From the cell containing the given text, extract its center point as [x, y] coordinate. 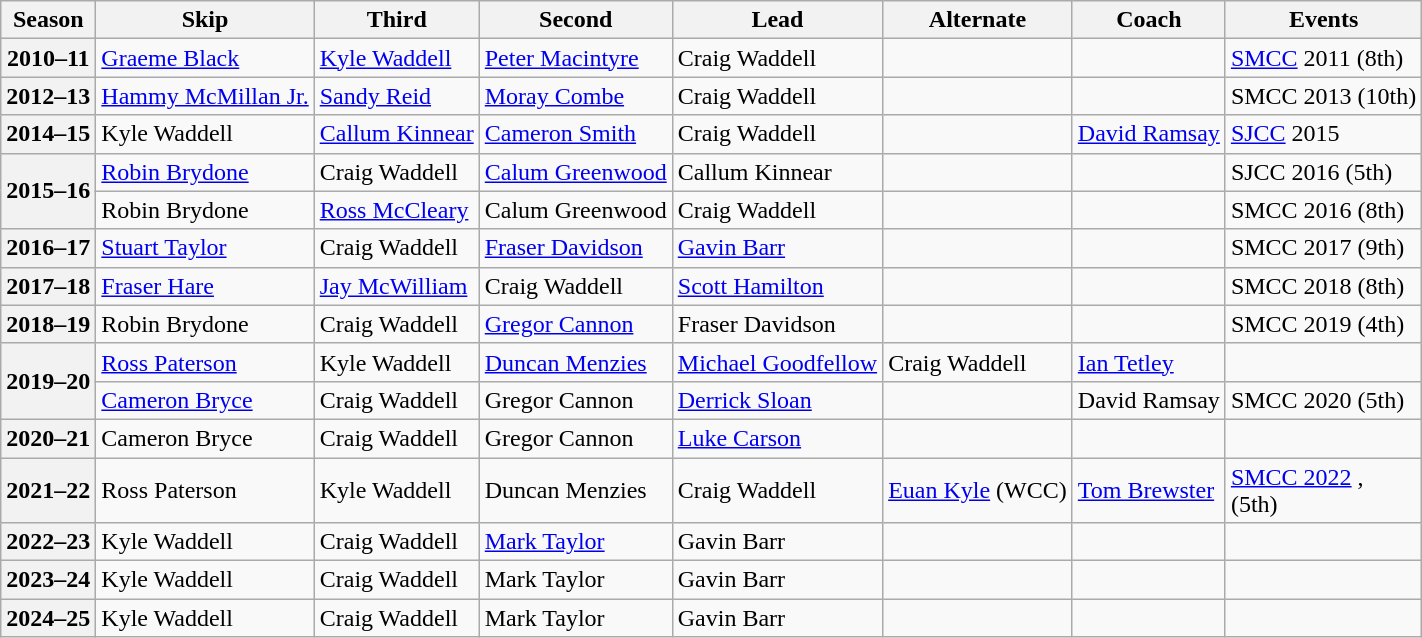
2012–13 [48, 96]
Sandy Reid [396, 96]
2024–25 [48, 618]
2015–16 [48, 191]
Second [576, 20]
SMCC 2013 (10th) [1323, 96]
SJCC 2016 (5th) [1323, 172]
Michael Goodfellow [777, 362]
Ross McCleary [396, 210]
Moray Combe [576, 96]
SMCC 2019 (4th) [1323, 324]
SJCC 2015 [1323, 134]
SMCC 2022 , (5th) [1323, 490]
Season [48, 20]
Tom Brewster [1148, 490]
Cameron Smith [576, 134]
SMCC 2018 (8th) [1323, 286]
Hammy McMillan Jr. [205, 96]
Jay McWilliam [396, 286]
SMCC 2011 (8th) [1323, 58]
Euan Kyle (WCC) [978, 490]
2016–17 [48, 248]
2014–15 [48, 134]
Fraser Hare [205, 286]
SMCC 2017 (9th) [1323, 248]
SMCC 2020 (5th) [1323, 400]
SMCC 2016 (8th) [1323, 210]
2017–18 [48, 286]
Third [396, 20]
Graeme Black [205, 58]
Peter Macintyre [576, 58]
Coach [1148, 20]
2020–21 [48, 438]
Derrick Sloan [777, 400]
2010–11 [48, 58]
Luke Carson [777, 438]
Events [1323, 20]
Scott Hamilton [777, 286]
Alternate [978, 20]
Ian Tetley [1148, 362]
2019–20 [48, 381]
2023–24 [48, 580]
2018–19 [48, 324]
2021–22 [48, 490]
Stuart Taylor [205, 248]
Lead [777, 20]
Skip [205, 20]
2022–23 [48, 542]
